Extract the [x, y] coordinate from the center of the cell holding the provided text.  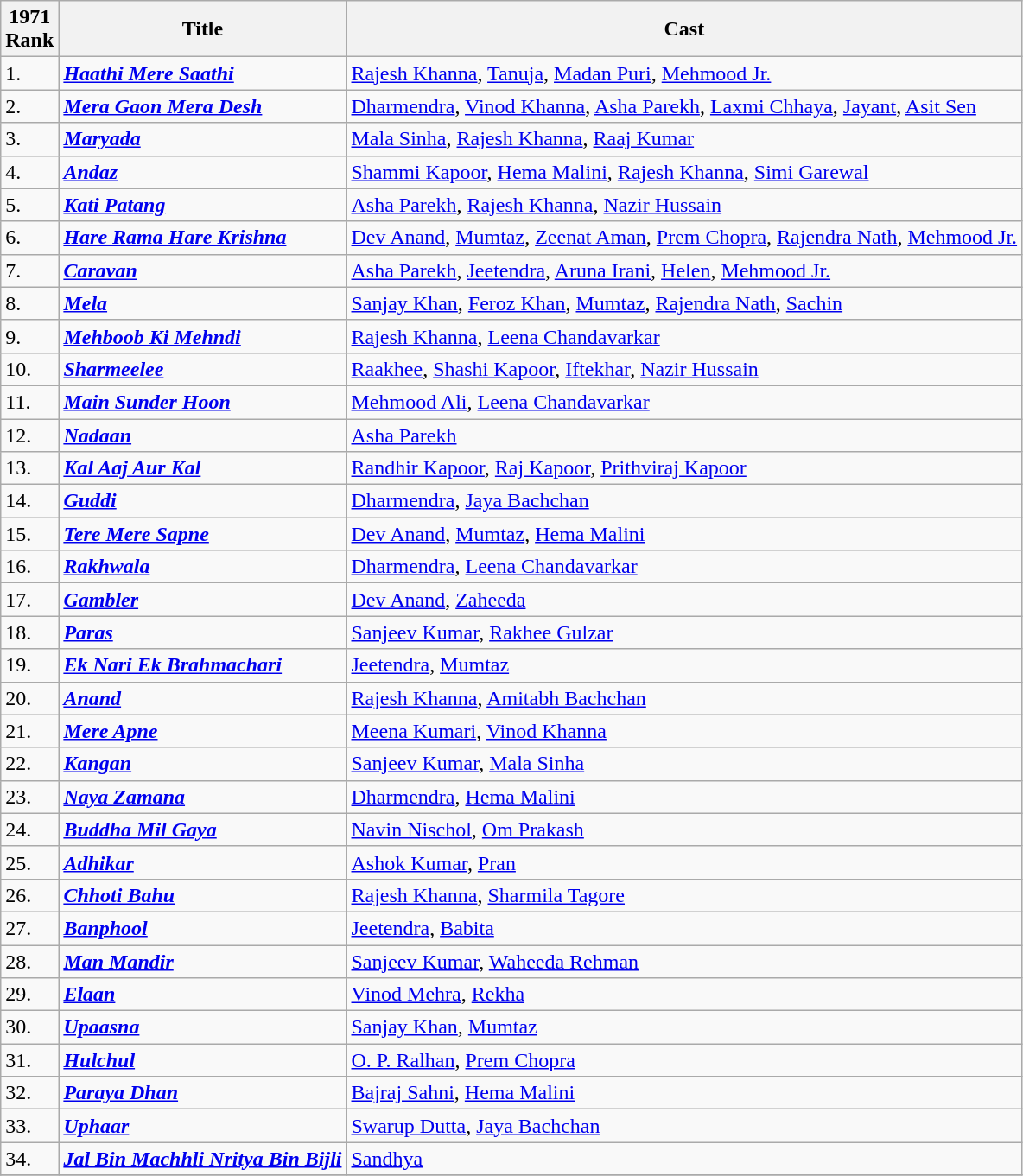
30. [29, 1027]
Asha Parekh [684, 435]
Rajesh Khanna, Tanuja, Madan Puri, Mehmood Jr. [684, 73]
26. [29, 895]
Asha Parekh, Jeetendra, Aruna Irani, Helen, Mehmood Jr. [684, 270]
Mere Apne [202, 731]
Cast [684, 29]
Vinod Mehra, Rekha [684, 995]
31. [29, 1060]
Meena Kumari, Vinod Khanna [684, 731]
32. [29, 1093]
Sandhya [684, 1159]
Mala Sinha, Rajesh Khanna, Raaj Kumar [684, 139]
Swarup Dutta, Jaya Bachchan [684, 1126]
Ek Nari Ek Brahmachari [202, 665]
Mera Gaon Mera Desh [202, 106]
9. [29, 336]
Andaz [202, 172]
Caravan [202, 270]
Chhoti Bahu [202, 895]
Sanjeev Kumar, Mala Sinha [684, 764]
Hare Rama Hare Krishna [202, 238]
Kal Aaj Aur Kal [202, 468]
Mehboob Ki Mehndi [202, 336]
Sanjay Khan, Feroz Khan, Mumtaz, Rajendra Nath, Sachin [684, 303]
8. [29, 303]
18. [29, 632]
Uphaar [202, 1126]
Main Sunder Hoon [202, 402]
22. [29, 764]
Tere Mere Sapne [202, 534]
Raakhee, Shashi Kapoor, Iftekhar, Nazir Hussain [684, 369]
Kati Patang [202, 205]
Jeetendra, Mumtaz [684, 665]
Title [202, 29]
Rajesh Khanna, Amitabh Bachchan [684, 698]
Sharmeelee [202, 369]
Elaan [202, 995]
Man Mandir [202, 962]
Hulchul [202, 1060]
25. [29, 862]
29. [29, 995]
14. [29, 501]
Rakhwala [202, 567]
1971Rank [29, 29]
3. [29, 139]
Dharmendra, Leena Chandavarkar [684, 567]
Guddi [202, 501]
Dharmendra, Vinod Khanna, Asha Parekh, Laxmi Chhaya, Jayant, Asit Sen [684, 106]
Shammi Kapoor, Hema Malini, Rajesh Khanna, Simi Garewal [684, 172]
10. [29, 369]
16. [29, 567]
Rajesh Khanna, Leena Chandavarkar [684, 336]
Ashok Kumar, Pran [684, 862]
2. [29, 106]
Bajraj Sahni, Hema Malini [684, 1093]
Paraya Dhan [202, 1093]
33. [29, 1126]
23. [29, 797]
O. P. Ralhan, Prem Chopra [684, 1060]
Navin Nischol, Om Prakash [684, 830]
20. [29, 698]
7. [29, 270]
Sanjeev Kumar, Rakhee Gulzar [684, 632]
Mela [202, 303]
Nadaan [202, 435]
Dharmendra, Jaya Bachchan [684, 501]
Banphool [202, 928]
Buddha Mil Gaya [202, 830]
13. [29, 468]
15. [29, 534]
6. [29, 238]
Dev Anand, Mumtaz, Hema Malini [684, 534]
5. [29, 205]
Jal Bin Machhli Nritya Bin Bijli [202, 1159]
Upaasna [202, 1027]
4. [29, 172]
Maryada [202, 139]
Haathi Mere Saathi [202, 73]
19. [29, 665]
17. [29, 600]
Kangan [202, 764]
28. [29, 962]
Anand [202, 698]
Gambler [202, 600]
Sanjeev Kumar, Waheeda Rehman [684, 962]
12. [29, 435]
Dev Anand, Zaheeda [684, 600]
24. [29, 830]
Adhikar [202, 862]
Dev Anand, Mumtaz, Zeenat Aman, Prem Chopra, Rajendra Nath, Mehmood Jr. [684, 238]
Paras [202, 632]
34. [29, 1159]
11. [29, 402]
Sanjay Khan, Mumtaz [684, 1027]
Naya Zamana [202, 797]
Rajesh Khanna, Sharmila Tagore [684, 895]
1. [29, 73]
Asha Parekh, Rajesh Khanna, Nazir Hussain [684, 205]
Randhir Kapoor, Raj Kapoor, Prithviraj Kapoor [684, 468]
Dharmendra, Hema Malini [684, 797]
Jeetendra, Babita [684, 928]
21. [29, 731]
Mehmood Ali, Leena Chandavarkar [684, 402]
27. [29, 928]
